Locate the cell with the specified text and output its [X, Y] center coordinate. 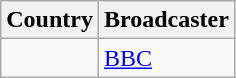
Broadcaster [166, 20]
BBC [166, 58]
Country [50, 20]
